Scan for the cell matching the given text and deliver its [x, y] coordinate at center. 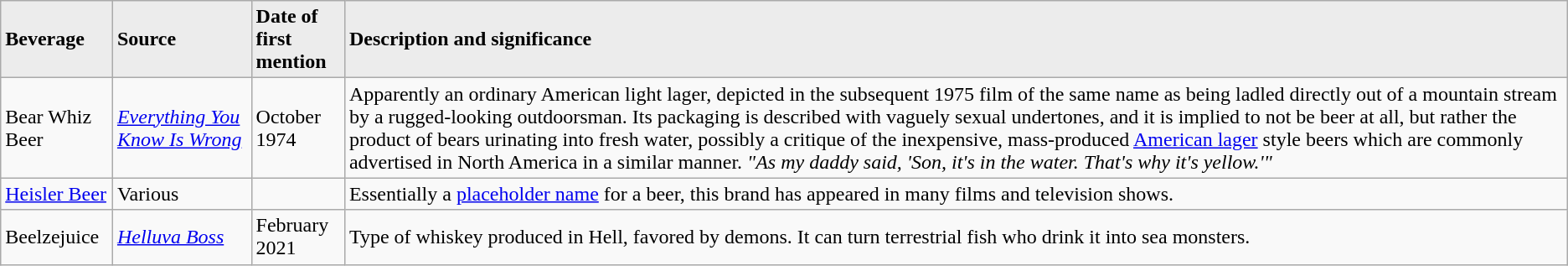
Heisler Beer [57, 194]
October 1974 [298, 128]
Bear Whiz Beer [57, 128]
Type of whiskey produced in Hell, favored by demons. It can turn terrestrial fish who drink it into sea monsters. [956, 237]
Various [182, 194]
Date offirst mention [298, 39]
Helluva Boss [182, 237]
Essentially a placeholder name for a beer, this brand has appeared in many films and television shows. [956, 194]
Beverage [57, 39]
Description and significance [956, 39]
Everything You Know Is Wrong [182, 128]
Beelzejuice [57, 237]
Source [182, 39]
February 2021 [298, 237]
